For the text-containing cell, return its midpoint in [x, y] coordinate format. 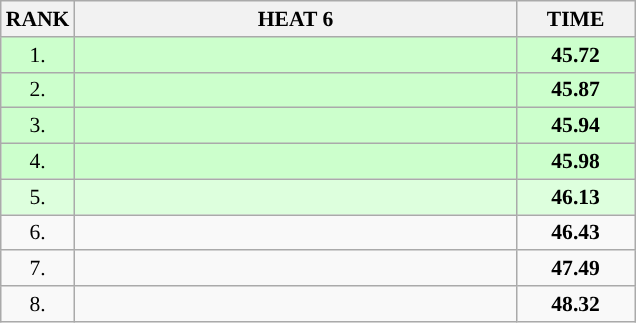
45.98 [576, 162]
46.43 [576, 233]
46.13 [576, 197]
45.94 [576, 126]
45.87 [576, 90]
7. [38, 269]
4. [38, 162]
TIME [576, 19]
3. [38, 126]
47.49 [576, 269]
2. [38, 90]
6. [38, 233]
RANK [38, 19]
48.32 [576, 304]
5. [38, 197]
8. [38, 304]
1. [38, 55]
45.72 [576, 55]
HEAT 6 [295, 19]
